Determine the (x, y) coordinate at the center of the cell enclosing the given text.  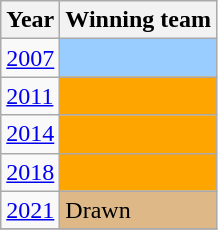
2007 (30, 58)
2018 (30, 172)
Drawn (138, 210)
2021 (30, 210)
Winning team (138, 20)
2014 (30, 134)
2011 (30, 96)
Year (30, 20)
